For the text-containing cell, return its midpoint in (x, y) coordinate format. 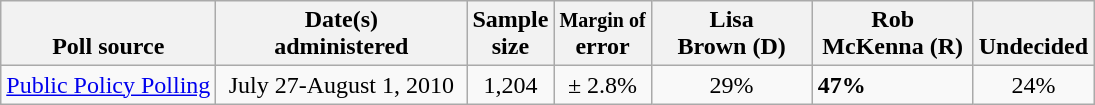
Date(s)administered (342, 34)
LisaBrown (D) (732, 34)
29% (732, 85)
Poll source (108, 34)
Public Policy Polling (108, 85)
1,204 (510, 85)
Undecided (1033, 34)
RobMcKenna (R) (892, 34)
July 27-August 1, 2010 (342, 85)
47% (892, 85)
Samplesize (510, 34)
± 2.8% (602, 85)
Margin oferror (602, 34)
24% (1033, 85)
